Extract the [X, Y] coordinate from the center of the cell holding the provided text.  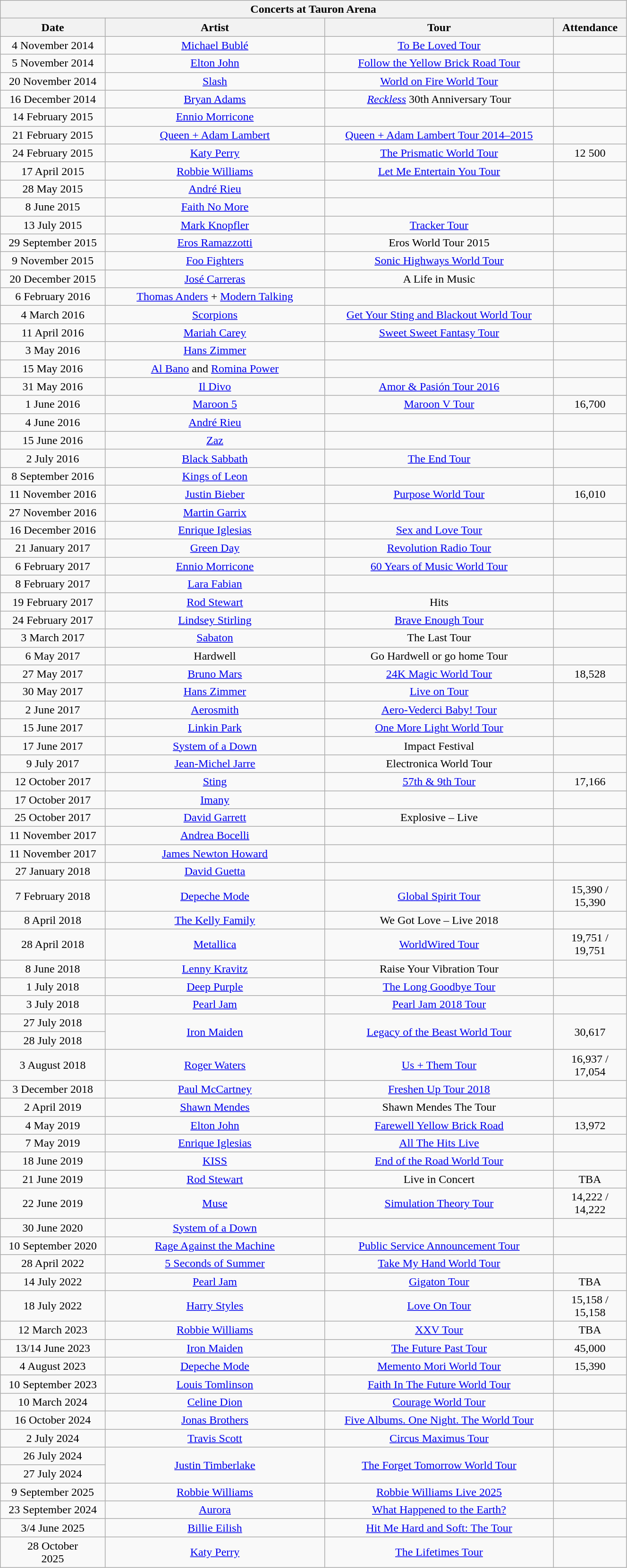
Muse [214, 1203]
24K Magic World Tour [439, 674]
Tour [439, 27]
Concerts at Tauron Arena [313, 9]
Roger Waters [214, 1065]
Attendance [590, 27]
Pearl Jam 2018 Tour [439, 1005]
Courage World Tour [439, 1402]
28 May 2015 [53, 189]
28 July 2018 [53, 1040]
2 June 2017 [53, 710]
24 February 2017 [53, 620]
Live on Tour [439, 692]
30 May 2017 [53, 692]
16 October 2024 [53, 1420]
9 July 2017 [53, 763]
26 July 2024 [53, 1456]
Artist [214, 27]
Love On Tour [439, 1306]
15 May 2016 [53, 369]
16,700 [590, 404]
Robbie Williams Live 2025 [439, 1492]
José Carreras [214, 279]
David Garrett [214, 818]
Sex and Love Tour [439, 530]
25 October 2017 [53, 818]
8 June 2018 [53, 969]
KISS [214, 1161]
16,937 / 17,054 [590, 1065]
Jonas Brothers [214, 1420]
21 February 2015 [53, 135]
The Long Goodbye Tour [439, 987]
Al Bano and Romina Power [214, 369]
Legacy of the Beast World Tour [439, 1031]
2 July 2016 [53, 458]
Imany [214, 800]
3 December 2018 [53, 1089]
Public Service Announcement Tour [439, 1246]
Hits [439, 602]
15,390 [590, 1366]
3 July 2018 [53, 1005]
9 September 2025 [53, 1492]
Il Divo [214, 386]
16 December 2014 [53, 99]
Shawn Mendes The Tour [439, 1107]
Purpose World Tour [439, 494]
Aero-Vederci Baby! Tour [439, 710]
Rage Against the Machine [214, 1246]
22 June 2019 [53, 1203]
Raise Your Vibration Tour [439, 969]
16 December 2016 [53, 530]
Circus Maximus Tour [439, 1438]
Faith No More [214, 207]
Travis Scott [214, 1438]
45,000 [590, 1348]
Aurora [214, 1510]
6 May 2017 [53, 656]
Billie Eilish [214, 1528]
We Got Love – Live 2018 [439, 920]
World on Fire World Tour [439, 81]
10 September 2023 [53, 1384]
Maroon 5 [214, 404]
5 Seconds of Summer [214, 1264]
17 April 2015 [53, 171]
10 March 2024 [53, 1402]
Brave Enough Tour [439, 620]
Farewell Yellow Brick Road [439, 1125]
Foo Fighters [214, 261]
Queen + Adam Lambert Tour 2014–2015 [439, 135]
2 July 2024 [53, 1438]
57th & 9th Tour [439, 781]
3 August 2018 [53, 1065]
Shawn Mendes [214, 1107]
Harry Styles [214, 1306]
Date [53, 27]
24 February 2015 [53, 153]
One More Light World Tour [439, 728]
Celine Dion [214, 1402]
The Lifetimes Tour [439, 1552]
Hardwell [214, 656]
Lindsey Stirling [214, 620]
16,010 [590, 494]
Lenny Kravitz [214, 969]
18,528 [590, 674]
Sonic Highways World Tour [439, 261]
27 May 2017 [53, 674]
Queen + Adam Lambert [214, 135]
20 December 2015 [53, 279]
11 April 2016 [53, 333]
8 September 2016 [53, 476]
60 Years of Music World Tour [439, 566]
17 October 2017 [53, 800]
31 May 2016 [53, 386]
27 January 2018 [53, 872]
2 April 2019 [53, 1107]
Scorpions [214, 315]
Bryan Adams [214, 99]
11 November 2016 [53, 494]
Jean-Michel Jarre [214, 763]
Follow the Yellow Brick Road Tour [439, 63]
Live in Concert [439, 1179]
14 February 2015 [53, 117]
12 500 [590, 153]
Justin Timberlake [214, 1465]
10 September 2020 [53, 1246]
The Prismatic World Tour [439, 153]
18 June 2019 [53, 1161]
13,972 [590, 1125]
James Newton Howard [214, 854]
Electronica World Tour [439, 763]
6 February 2017 [53, 566]
4 August 2023 [53, 1366]
27 July 2018 [53, 1023]
To Be Loved Tour [439, 45]
Bruno Mars [214, 674]
Us + Them Tour [439, 1065]
Revolution Radio Tour [439, 548]
15,158 / 15,158 [590, 1306]
27 July 2024 [53, 1474]
The End Tour [439, 458]
Martin Garrix [214, 512]
21 June 2019 [53, 1179]
Hit Me Hard and Soft: The Tour [439, 1528]
Global Spirit Tour [439, 896]
4 June 2016 [53, 422]
The Kelly Family [214, 920]
David Guetta [214, 872]
5 November 2014 [53, 63]
Sting [214, 781]
15,390 / 15,390 [590, 896]
28 April 2022 [53, 1264]
Impact Festival [439, 746]
20 November 2014 [53, 81]
8 February 2017 [53, 584]
Amor & Pasión Tour 2016 [439, 386]
6 February 2016 [53, 297]
3/4 June 2025 [53, 1528]
WorldWired Tour [439, 945]
Maroon V Tour [439, 404]
The Forget Tomorrow World Tour [439, 1465]
Faith In The Future World Tour [439, 1384]
Sabaton [214, 638]
17 June 2017 [53, 746]
Simulation Theory Tour [439, 1203]
Let Me Entertain You Tour [439, 171]
Andrea Bocelli [214, 836]
Take My Hand World Tour [439, 1264]
12 March 2023 [53, 1330]
Memento Mori World Tour [439, 1366]
30,617 [590, 1031]
Tracker Tour [439, 225]
Metallica [214, 945]
8 June 2015 [53, 207]
Lara Fabian [214, 584]
Sweet Sweet Fantasy Tour [439, 333]
Zaz [214, 440]
4 May 2019 [53, 1125]
14 July 2022 [53, 1282]
3 March 2017 [53, 638]
The Last Tour [439, 638]
15 June 2017 [53, 728]
12 October 2017 [53, 781]
Freshen Up Tour 2018 [439, 1089]
29 September 2015 [53, 243]
Green Day [214, 548]
1 June 2016 [53, 404]
21 January 2017 [53, 548]
Go Hardwell or go home Tour [439, 656]
Explosive – Live [439, 818]
27 November 2016 [53, 512]
18 July 2022 [53, 1306]
Reckless 30th Anniversary Tour [439, 99]
End of the Road World Tour [439, 1161]
A Life in Music [439, 279]
Paul McCartney [214, 1089]
4 November 2014 [53, 45]
Slash [214, 81]
8 April 2018 [53, 920]
Justin Bieber [214, 494]
Deep Purple [214, 987]
7 May 2019 [53, 1143]
3 May 2016 [53, 351]
Louis Tomlinson [214, 1384]
23 September 2024 [53, 1510]
13/14 June 2023 [53, 1348]
What Happened to the Earth? [439, 1510]
4 March 2016 [53, 315]
15 June 2016 [53, 440]
7 February 2018 [53, 896]
30 June 2020 [53, 1228]
9 November 2015 [53, 261]
Gigaton Tour [439, 1282]
17,166 [590, 781]
The Future Past Tour [439, 1348]
13 July 2015 [53, 225]
28 April 2018 [53, 945]
XXV Tour [439, 1330]
Kings of Leon [214, 476]
Eros World Tour 2015 [439, 243]
19,751 / 19,751 [590, 945]
Mariah Carey [214, 333]
Get Your Sting and Blackout World Tour [439, 315]
All The Hits Live [439, 1143]
Mark Knopfler [214, 225]
14,222 / 14,222 [590, 1203]
1 July 2018 [53, 987]
Five Albums. One Night. The World Tour [439, 1420]
Aerosmith [214, 710]
19 February 2017 [53, 602]
Black Sabbath [214, 458]
28 October2025 [53, 1552]
Michael Bublé [214, 45]
Linkin Park [214, 728]
Eros Ramazzotti [214, 243]
Thomas Anders + Modern Talking [214, 297]
